Scan for the cell matching the given text and deliver its (X, Y) coordinate at center. 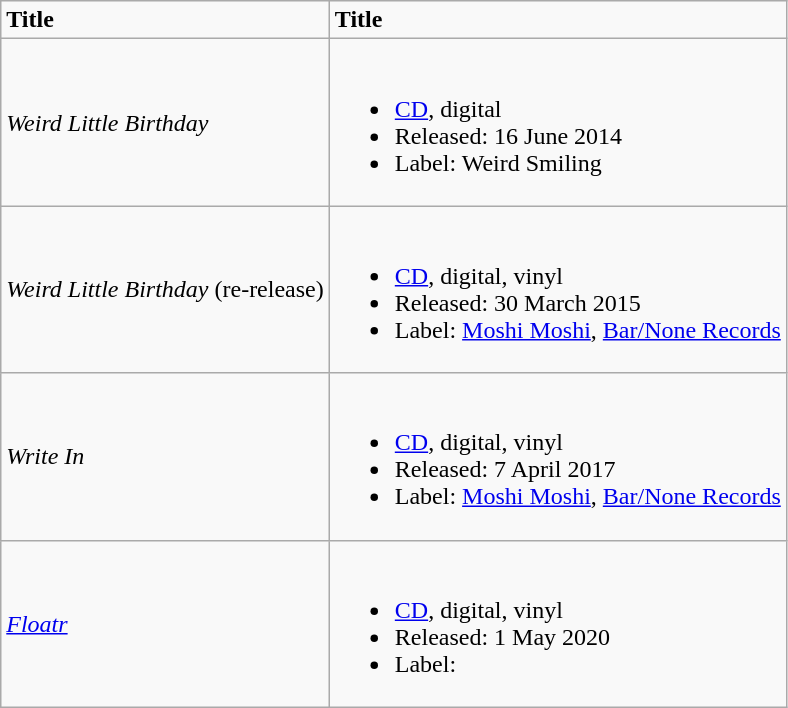
CD, digital, vinylReleased: 1 May 2020Label: (558, 624)
Weird Little Birthday (re-release) (166, 290)
Weird Little Birthday (166, 122)
CD, digitalReleased: 16 June 2014Label: Weird Smiling (558, 122)
Floatr (166, 624)
CD, digital, vinylReleased: 7 April 2017Label: Moshi Moshi, Bar/None Records (558, 456)
CD, digital, vinylReleased: 30 March 2015Label: Moshi Moshi, Bar/None Records (558, 290)
Write In (166, 456)
